Pinpoint the cell where the given text exists, returning its (X, Y) midpoint coordinate. 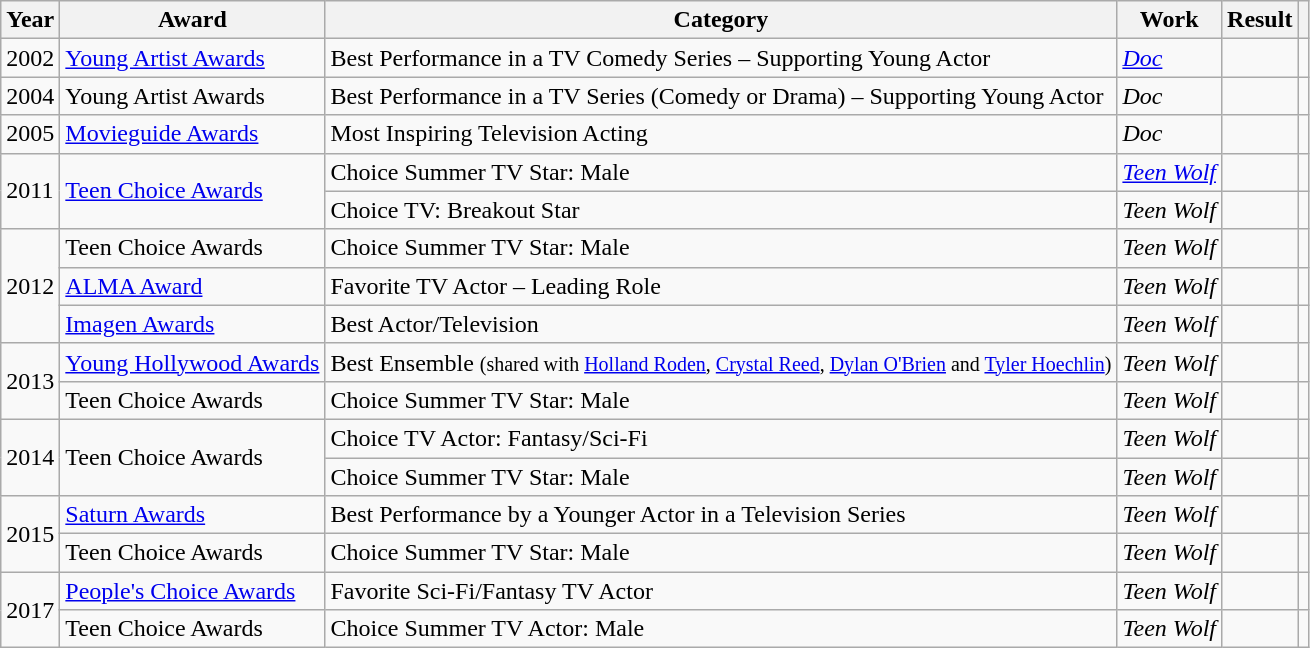
Best Performance in a TV Series (Comedy or Drama) – Supporting Young Actor (721, 96)
Best Ensemble (shared with Holland Roden, Crystal Reed, Dylan O'Brien and Tyler Hoechlin) (721, 362)
Favorite Sci-Fi/Fantasy TV Actor (721, 591)
2015 (30, 534)
Saturn Awards (192, 515)
Best Actor/Television (721, 324)
Choice TV Actor: Fantasy/Sci-Fi (721, 438)
2014 (30, 457)
Best Performance by a Younger Actor in a Television Series (721, 515)
Most Inspiring Television Acting (721, 134)
Movieguide Awards (192, 134)
ALMA Award (192, 286)
Young Hollywood Awards (192, 362)
2002 (30, 58)
Choice TV: Breakout Star (721, 210)
Best Performance in a TV Comedy Series – Supporting Young Actor (721, 58)
Result (1260, 20)
Choice Summer TV Actor: Male (721, 629)
Work (1170, 20)
2005 (30, 134)
People's Choice Awards (192, 591)
Year (30, 20)
Award (192, 20)
2013 (30, 381)
Imagen Awards (192, 324)
2004 (30, 96)
2012 (30, 286)
2011 (30, 191)
Category (721, 20)
2017 (30, 610)
Favorite TV Actor – Leading Role (721, 286)
